Search for the cell housing the specified text and yield its [x, y] center coordinate. 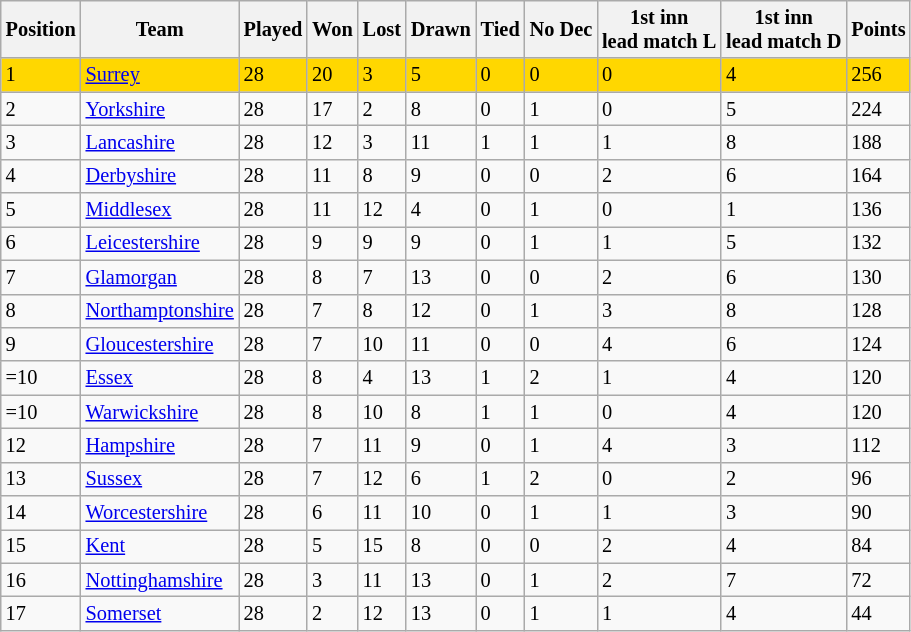
Points [878, 29]
Northamptonshire [160, 311]
96 [878, 479]
84 [878, 546]
224 [878, 109]
Tied [500, 29]
188 [878, 142]
Nottinghamshire [160, 580]
No Dec [562, 29]
Middlesex [160, 210]
Gloucestershire [160, 344]
1st innlead match D [784, 29]
Leicestershire [160, 243]
Hampshire [160, 445]
130 [878, 277]
Team [160, 29]
Glamorgan [160, 277]
14 [41, 513]
136 [878, 210]
112 [878, 445]
Won [332, 29]
Somerset [160, 613]
Sussex [160, 479]
256 [878, 75]
164 [878, 176]
72 [878, 580]
Essex [160, 378]
128 [878, 311]
Surrey [160, 75]
Lost [382, 29]
Position [41, 29]
124 [878, 344]
44 [878, 613]
1st innlead match L [659, 29]
Derbyshire [160, 176]
20 [332, 75]
16 [41, 580]
132 [878, 243]
Lancashire [160, 142]
Worcestershire [160, 513]
Drawn [441, 29]
Kent [160, 546]
90 [878, 513]
Played [274, 29]
Yorkshire [160, 109]
Warwickshire [160, 412]
